Pinpoint the cell where the given text exists, returning its (X, Y) midpoint coordinate. 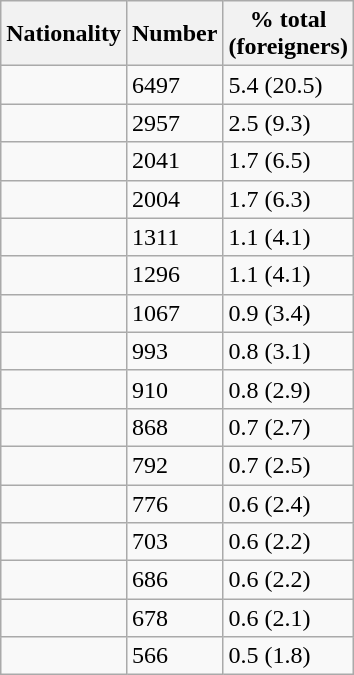
868 (174, 427)
0.7 (2.5) (288, 465)
2957 (174, 123)
Nationality (64, 34)
0.5 (1.8) (288, 656)
0.9 (3.4) (288, 313)
0.8 (2.9) (288, 389)
0.7 (2.7) (288, 427)
5.4 (20.5) (288, 85)
993 (174, 351)
6497 (174, 85)
1296 (174, 275)
792 (174, 465)
Number (174, 34)
1.7 (6.3) (288, 199)
% total(foreigners) (288, 34)
686 (174, 580)
1.7 (6.5) (288, 161)
2004 (174, 199)
566 (174, 656)
1067 (174, 313)
1311 (174, 237)
678 (174, 618)
2041 (174, 161)
0.6 (2.4) (288, 503)
910 (174, 389)
776 (174, 503)
2.5 (9.3) (288, 123)
0.8 (3.1) (288, 351)
703 (174, 542)
0.6 (2.1) (288, 618)
